Return the [x, y] coordinate for the center point of the cell that contains the specified text.  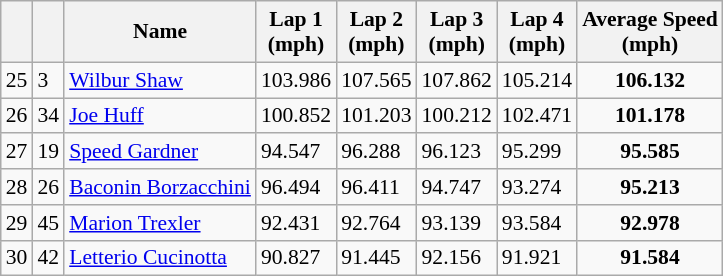
103.986 [296, 80]
Baconin Borzacchini [160, 187]
45 [48, 223]
107.862 [457, 80]
30 [17, 258]
28 [17, 187]
96.411 [376, 187]
19 [48, 152]
92.156 [457, 258]
101.203 [376, 116]
93.584 [537, 223]
92.978 [650, 223]
95.585 [650, 152]
101.178 [650, 116]
Marion Trexler [160, 223]
95.299 [537, 152]
100.852 [296, 116]
Name [160, 32]
Lap 4(mph) [537, 32]
Average Speed(mph) [650, 32]
Lap 1(mph) [296, 32]
94.747 [457, 187]
90.827 [296, 258]
Speed Gardner [160, 152]
Lap 3(mph) [457, 32]
100.212 [457, 116]
Letterio Cucinotta [160, 258]
3 [48, 80]
96.288 [376, 152]
96.123 [457, 152]
Wilbur Shaw [160, 80]
Joe Huff [160, 116]
106.132 [650, 80]
25 [17, 80]
92.764 [376, 223]
91.445 [376, 258]
Lap 2(mph) [376, 32]
29 [17, 223]
91.584 [650, 258]
96.494 [296, 187]
107.565 [376, 80]
42 [48, 258]
92.431 [296, 223]
27 [17, 152]
93.274 [537, 187]
93.139 [457, 223]
102.471 [537, 116]
34 [48, 116]
94.547 [296, 152]
91.921 [537, 258]
95.213 [650, 187]
105.214 [537, 80]
